From the cell containing the given text, extract its center point as (X, Y) coordinate. 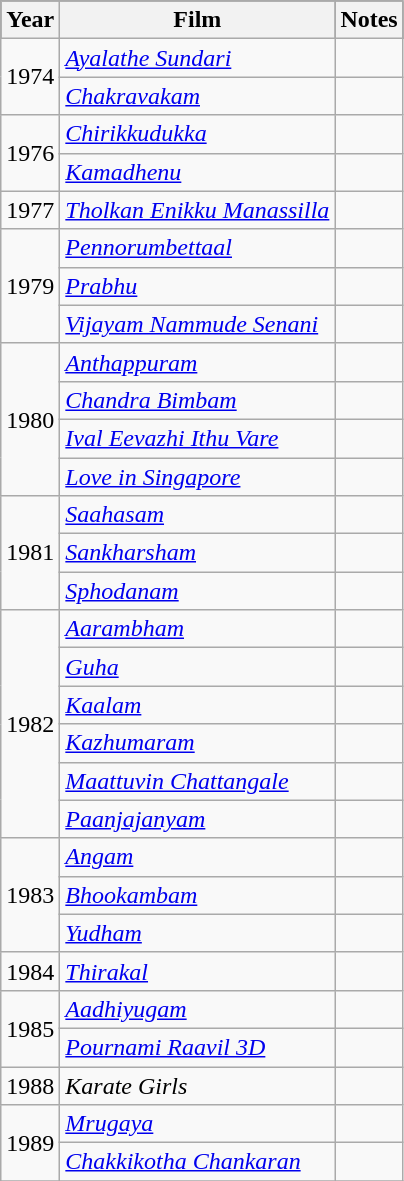
1983 (30, 895)
1980 (30, 419)
1985 (30, 1028)
Chakkikotha Chankaran (198, 1162)
1979 (30, 286)
Bhookambam (198, 895)
Karate Girls (198, 1085)
1976 (30, 153)
Kamadhenu (198, 172)
Kazhumaram (198, 743)
Chandra Bimbam (198, 400)
Aadhiyugam (198, 1009)
Vijayam Nammude Senani (198, 324)
Ival Eevazhi Ithu Vare (198, 438)
Notes (369, 20)
Angam (198, 857)
Thirakal (198, 971)
Year (30, 20)
Saahasam (198, 515)
Maattuvin Chattangale (198, 781)
Pennorumbettaal (198, 248)
Chirikkudukka (198, 134)
Mrugaya (198, 1124)
1989 (30, 1143)
Chakravakam (198, 96)
Yudham (198, 933)
1988 (30, 1085)
Sphodanam (198, 591)
Prabhu (198, 286)
Paanjajanyam (198, 819)
Tholkan Enikku Manassilla (198, 210)
Film (198, 20)
1974 (30, 77)
1982 (30, 724)
Ayalathe Sundari (198, 58)
Guha (198, 667)
1977 (30, 210)
Love in Singapore (198, 477)
Sankharsham (198, 553)
1981 (30, 553)
Anthappuram (198, 362)
Kaalam (198, 705)
Pournami Raavil 3D (198, 1047)
Aarambham (198, 629)
1984 (30, 971)
